From the cell containing the given text, extract its center point as [x, y] coordinate. 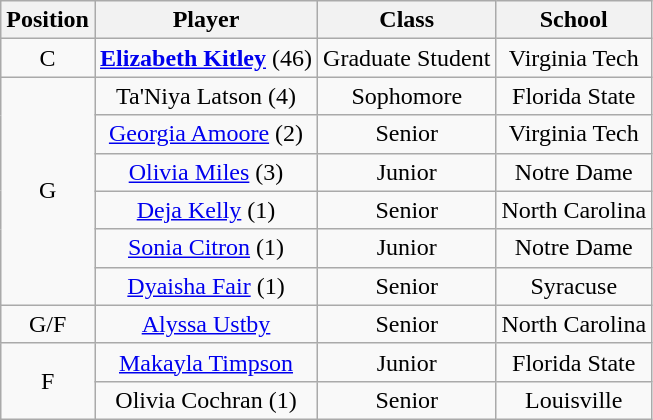
Olivia Cochran (1) [206, 400]
C [48, 58]
Position [48, 20]
Class [407, 20]
Dyaisha Fair (1) [206, 286]
Deja Kelly (1) [206, 210]
F [48, 381]
Louisville [574, 400]
Georgia Amoore (2) [206, 134]
Sophomore [407, 96]
G/F [48, 324]
Player [206, 20]
Alyssa Ustby [206, 324]
Makayla Timpson [206, 362]
School [574, 20]
G [48, 191]
Ta'Niya Latson (4) [206, 96]
Elizabeth Kitley (46) [206, 58]
Sonia Citron (1) [206, 248]
Syracuse [574, 286]
Graduate Student [407, 58]
Olivia Miles (3) [206, 172]
